Scan for the cell matching the given text and deliver its (X, Y) coordinate at center. 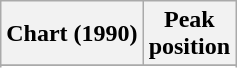
Chart (1990) (72, 34)
Peakposition (189, 34)
